Extract the [X, Y] coordinate from the center of the cell holding the provided text.  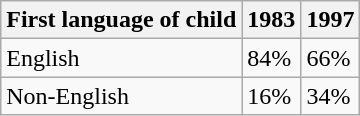
16% [272, 96]
66% [330, 58]
First language of child [122, 20]
Non-English [122, 96]
34% [330, 96]
1983 [272, 20]
English [122, 58]
84% [272, 58]
1997 [330, 20]
